Return the (X, Y) coordinate for the center point of the cell that contains the specified text.  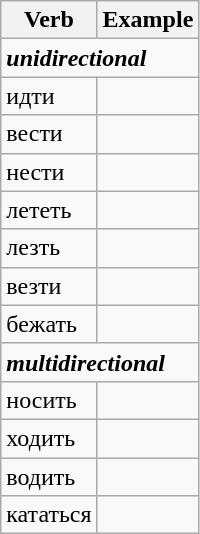
лететь (49, 210)
водить (49, 477)
нести (49, 172)
вести (49, 134)
Verb (49, 20)
лезть (49, 248)
носить (49, 400)
unidirectional (100, 58)
ходить (49, 438)
multidirectional (100, 362)
идти (49, 96)
бежать (49, 324)
Example (148, 20)
кататься (49, 515)
везти (49, 286)
